Output the (X, Y) coordinate of the center of the cell containing the given text.  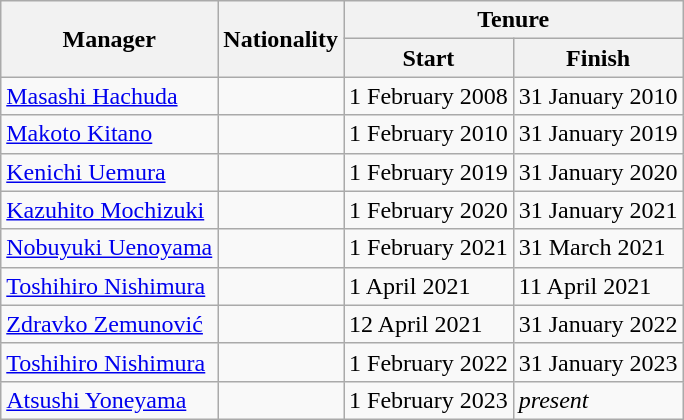
1 February 2020 (429, 210)
Nobuyuki Uenoyama (110, 248)
Masashi Hachuda (110, 96)
1 February 2022 (429, 362)
1 February 2023 (429, 400)
31 January 2019 (598, 134)
1 February 2008 (429, 96)
31 January 2020 (598, 172)
Start (429, 58)
Zdravko Zemunović (110, 324)
Kazuhito Mochizuki (110, 210)
11 April 2021 (598, 286)
Atsushi Yoneyama (110, 400)
1 April 2021 (429, 286)
1 February 2019 (429, 172)
1 February 2021 (429, 248)
31 January 2023 (598, 362)
31 March 2021 (598, 248)
31 January 2010 (598, 96)
Tenure (514, 20)
Manager (110, 39)
Nationality (281, 39)
Makoto Kitano (110, 134)
31 January 2022 (598, 324)
1 February 2010 (429, 134)
Kenichi Uemura (110, 172)
present (598, 400)
31 January 2021 (598, 210)
12 April 2021 (429, 324)
Finish (598, 58)
